Detect which cell encompasses the target text, then output its (x, y) center coordinate. 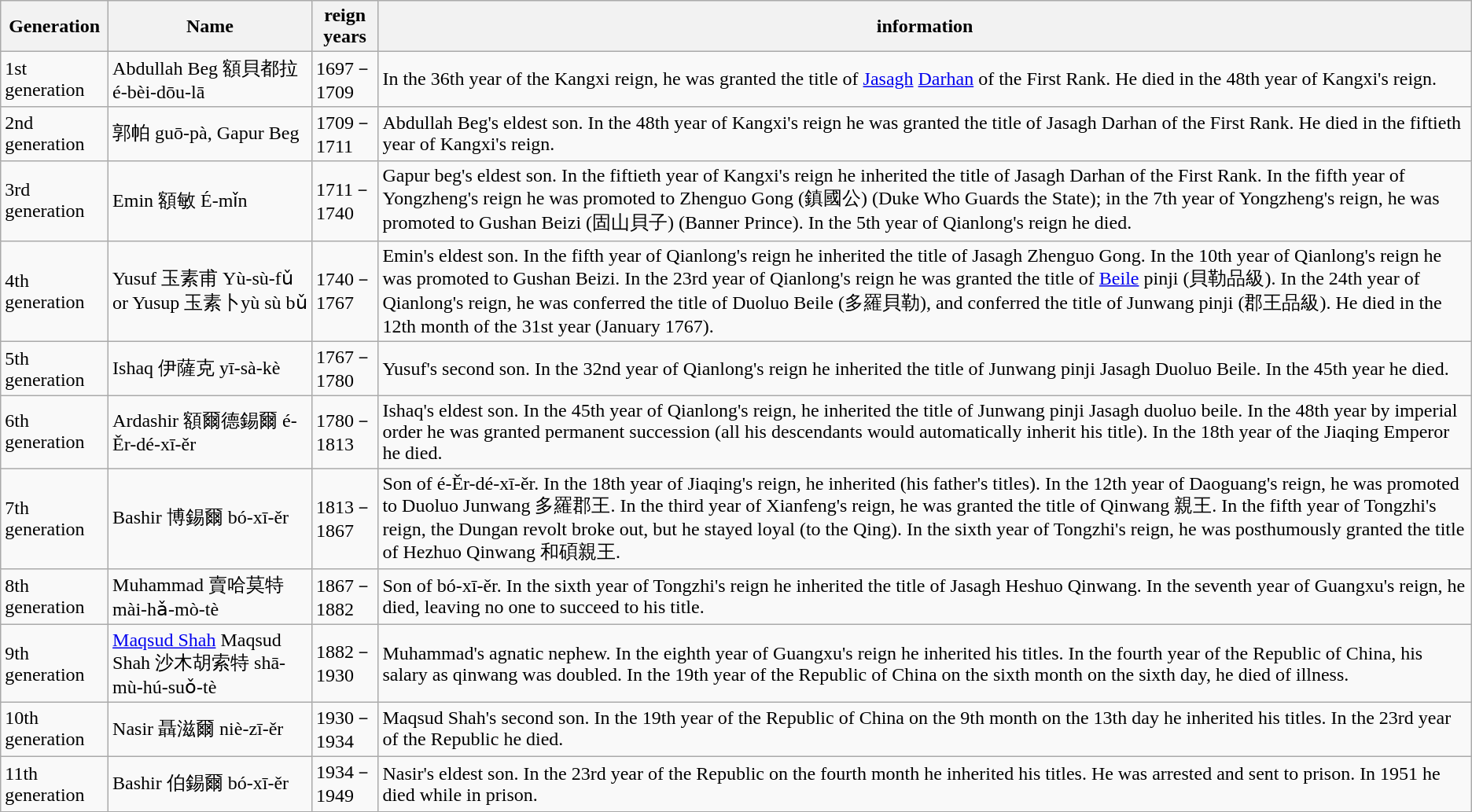
Bashir 伯錫爾 bó-xī-ěr (211, 784)
11th generation (55, 784)
1767－1780 (344, 369)
7th generation (55, 519)
2nd generation (55, 134)
Bashir 博錫爾 bó-xī-ěr (211, 519)
Yusuf's second son. In the 32nd year of Qianlong's reign he inherited the title of Junwang pinji Jasagh Duoluo Beile. In the 45th year he died. (925, 369)
5th generation (55, 369)
Yusuf 玉素甫 Yù-sù-fǔ or Yusup 玉素卜yù sù bǔ (211, 291)
Abdullah Beg 額貝都拉 é-bèi-dōu-lā (211, 79)
3rd generation (55, 201)
In the 36th year of the Kangxi reign, he was granted the title of Jasagh Darhan of the First Rank. He died in the 48th year of Kangxi's reign. (925, 79)
1711－1740 (344, 201)
Generation (55, 27)
Ardashir 額爾德錫爾 é-Ěr-dé-xī-ěr (211, 432)
Muhammad 賣哈莫特 mài-hǎ-mò-tè (211, 597)
1st generation (55, 79)
1740－1767 (344, 291)
1709－1711 (344, 134)
Emin 額敏 É-mǐn (211, 201)
1867－1882 (344, 597)
Ishaq 伊薩克 yī-sà-kè (211, 369)
4th generation (55, 291)
1934－1949 (344, 784)
information (925, 27)
1882－1930 (344, 663)
6th generation (55, 432)
1813－1867 (344, 519)
1780－1813 (344, 432)
reign years (344, 27)
10th generation (55, 729)
Maqsud Shah Maqsud Shah 沙木胡索特 shā-mù-hú-suǒ-tè (211, 663)
9th generation (55, 663)
Name (211, 27)
1930－1934 (344, 729)
8th generation (55, 597)
Nasir 聶滋爾 niè-zī-ěr (211, 729)
1697－1709 (344, 79)
郭帕 guō-pà, Gapur Beg (211, 134)
